Scan for the cell matching the given text and deliver its [X, Y] coordinate at center. 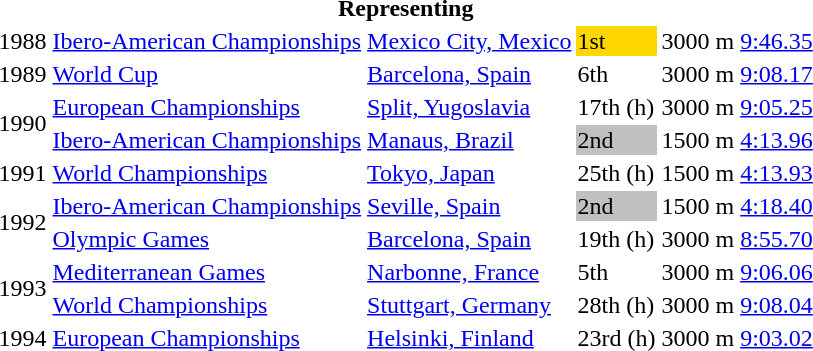
Stuttgart, Germany [470, 305]
25th (h) [616, 173]
World Cup [207, 74]
17th (h) [616, 107]
28th (h) [616, 305]
1st [616, 41]
6th [616, 74]
5th [616, 272]
Mexico City, Mexico [470, 41]
Split, Yugoslavia [470, 107]
Olympic Games [207, 239]
Tokyo, Japan [470, 173]
19th (h) [616, 239]
Seville, Spain [470, 206]
Narbonne, France [470, 272]
Manaus, Brazil [470, 140]
European Championships [207, 107]
Mediterranean Games [207, 272]
